Return the [X, Y] coordinate for the center point of the cell that contains the specified text.  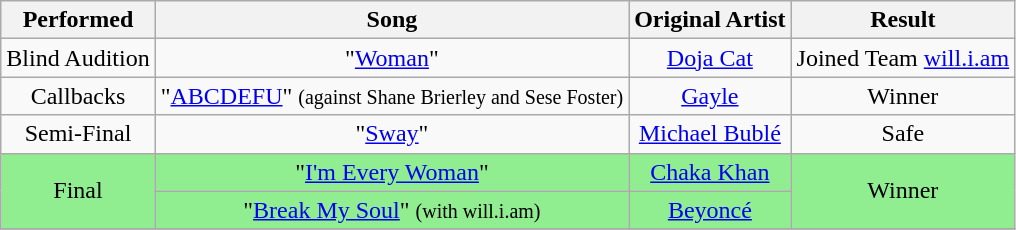
Song [392, 20]
Michael Bublé [710, 134]
"Break My Soul" (with will.i.am) [392, 210]
Safe [903, 134]
Result [903, 20]
Doja Cat [710, 58]
Joined Team will.i.am [903, 58]
Original Artist [710, 20]
Semi-Final [78, 134]
Beyoncé [710, 210]
"Sway" [392, 134]
"Woman" [392, 58]
Final [78, 191]
Chaka Khan [710, 172]
Callbacks [78, 96]
Blind Audition [78, 58]
"I'm Every Woman" [392, 172]
"ABCDEFU" (against Shane Brierley and Sese Foster) [392, 96]
Gayle [710, 96]
Performed [78, 20]
